Provide the [X, Y] coordinate of the cell's center where the given text is located.  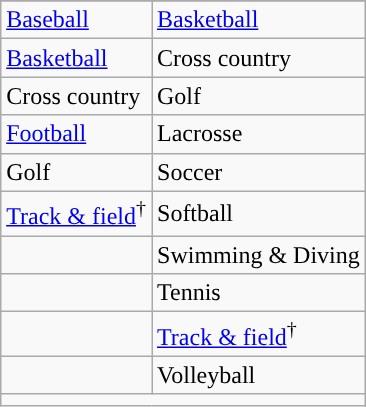
Tennis [259, 293]
Softball [259, 214]
Football [76, 134]
Soccer [259, 172]
Baseball [76, 20]
Volleyball [259, 375]
Lacrosse [259, 134]
Swimming & Diving [259, 255]
